Extract the (x, y) coordinate from the center of the cell holding the provided text.  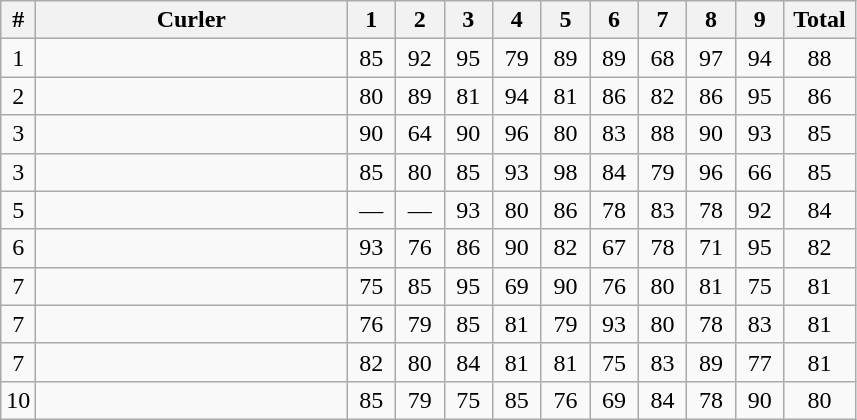
64 (420, 134)
Total (820, 20)
# (18, 20)
4 (518, 20)
8 (712, 20)
67 (614, 248)
Curler (192, 20)
68 (662, 58)
9 (760, 20)
98 (566, 172)
66 (760, 172)
71 (712, 248)
97 (712, 58)
77 (760, 362)
10 (18, 400)
